Scan for the cell matching the given text and deliver its [X, Y] coordinate at center. 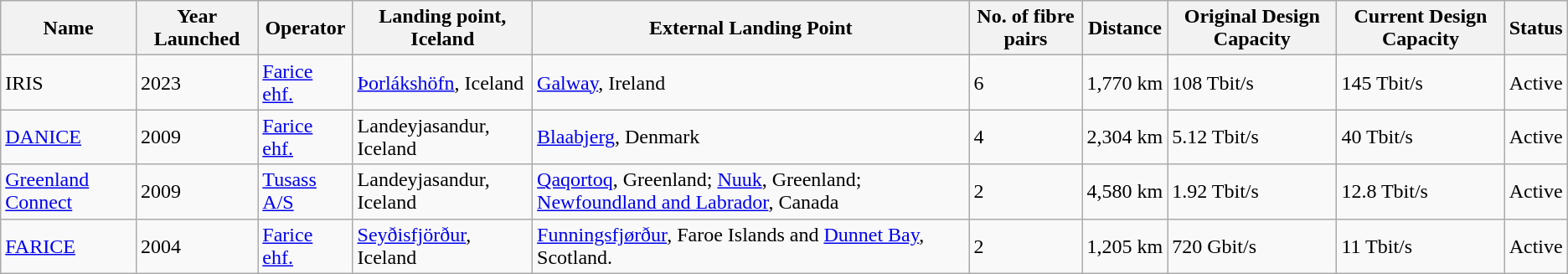
Distance [1125, 28]
Greenland Connect [69, 191]
1,770 km [1125, 82]
Original Design Capacity [1252, 28]
4,580 km [1125, 191]
1,205 km [1125, 246]
DANICE [69, 137]
IRIS [69, 82]
Funningsfjørður, Faroe Islands and Dunnet Bay, Scotland. [750, 246]
1.92 Tbit/s [1252, 191]
Landing point, Iceland [442, 28]
4 [1025, 137]
Tusass A/S [305, 191]
720 Gbit/s [1252, 246]
Operator [305, 28]
No. of fibre pairs [1025, 28]
Name [69, 28]
6 [1025, 82]
Galway, Ireland [750, 82]
2,304 km [1125, 137]
12.8 Tbit/s [1421, 191]
5.12 Tbit/s [1252, 137]
11 Tbit/s [1421, 246]
40 Tbit/s [1421, 137]
Blaabjerg, Denmark [750, 137]
External Landing Point [750, 28]
145 Tbit/s [1421, 82]
FARICE [69, 246]
Þorlákshöfn, Iceland [442, 82]
Current Design Capacity [1421, 28]
2004 [196, 246]
Status [1536, 28]
108 Tbit/s [1252, 82]
2023 [196, 82]
Seyðisfjörður, Iceland [442, 246]
Qaqortoq, Greenland; Nuuk, Greenland; Newfoundland and Labrador, Canada [750, 191]
Year Launched [196, 28]
